Scan for the cell matching the given text and deliver its (x, y) coordinate at center. 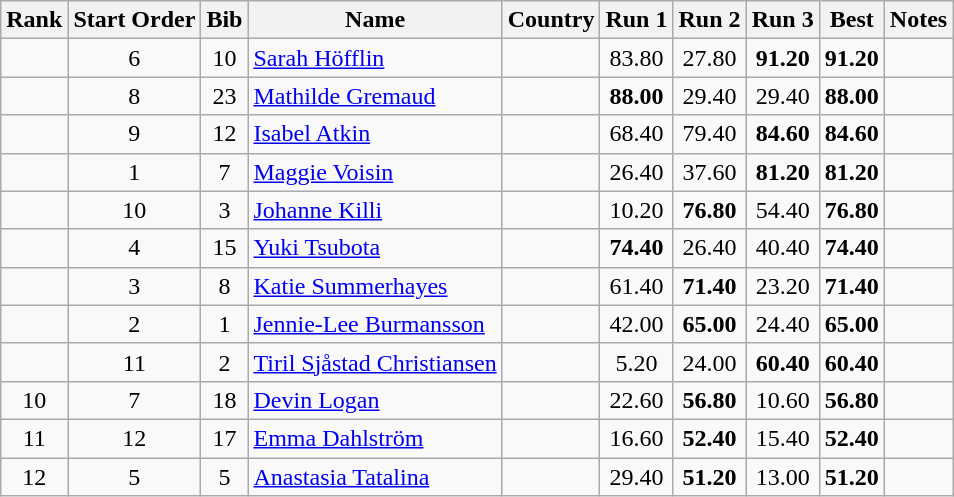
15.40 (782, 438)
54.40 (782, 210)
37.60 (710, 172)
24.40 (782, 324)
23 (224, 96)
Run 3 (782, 20)
Maggie Voisin (375, 172)
Johanne Killi (375, 210)
Emma Dahlström (375, 438)
15 (224, 248)
Mathilde Gremaud (375, 96)
23.20 (782, 286)
Katie Summerhayes (375, 286)
22.60 (636, 400)
18 (224, 400)
Run 2 (710, 20)
4 (134, 248)
27.80 (710, 58)
Name (375, 20)
5.20 (636, 362)
17 (224, 438)
10.20 (636, 210)
Isabel Atkin (375, 134)
68.40 (636, 134)
Jennie-Lee Burmansson (375, 324)
40.40 (782, 248)
61.40 (636, 286)
42.00 (636, 324)
24.00 (710, 362)
Anastasia Tatalina (375, 477)
Best (852, 20)
9 (134, 134)
10.60 (782, 400)
Rank (34, 20)
Bib (224, 20)
6 (134, 58)
Devin Logan (375, 400)
79.40 (710, 134)
Country (551, 20)
83.80 (636, 58)
Tiril Sjåstad Christiansen (375, 362)
Start Order (134, 20)
13.00 (782, 477)
Yuki Tsubota (375, 248)
Sarah Höfflin (375, 58)
Run 1 (636, 20)
16.60 (636, 438)
Notes (918, 20)
